Detect which cell encompasses the target text, then output its [X, Y] center coordinate. 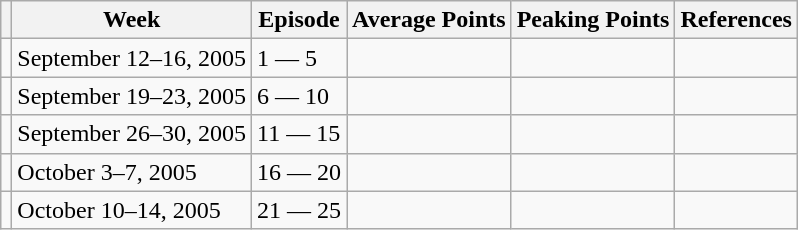
6 — 10 [300, 96]
October 10–14, 2005 [132, 210]
11 — 15 [300, 134]
References [736, 20]
September 26–30, 2005 [132, 134]
Episode [300, 20]
October 3–7, 2005 [132, 172]
Peaking Points [593, 20]
16 — 20 [300, 172]
21 — 25 [300, 210]
Average Points [430, 20]
Week [132, 20]
1 — 5 [300, 58]
September 12–16, 2005 [132, 58]
September 19–23, 2005 [132, 96]
